Provide the [X, Y] coordinate of the cell's center where the given text is located.  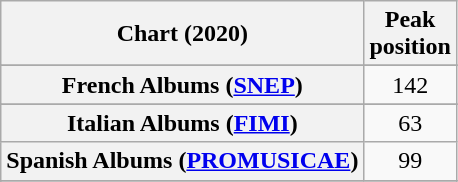
99 [410, 161]
Chart (2020) [182, 34]
Peakposition [410, 34]
Spanish Albums (PROMUSICAE) [182, 161]
French Albums (SNEP) [182, 85]
142 [410, 85]
63 [410, 123]
Italian Albums (FIMI) [182, 123]
